Output the [X, Y] coordinate of the center of the cell containing the given text.  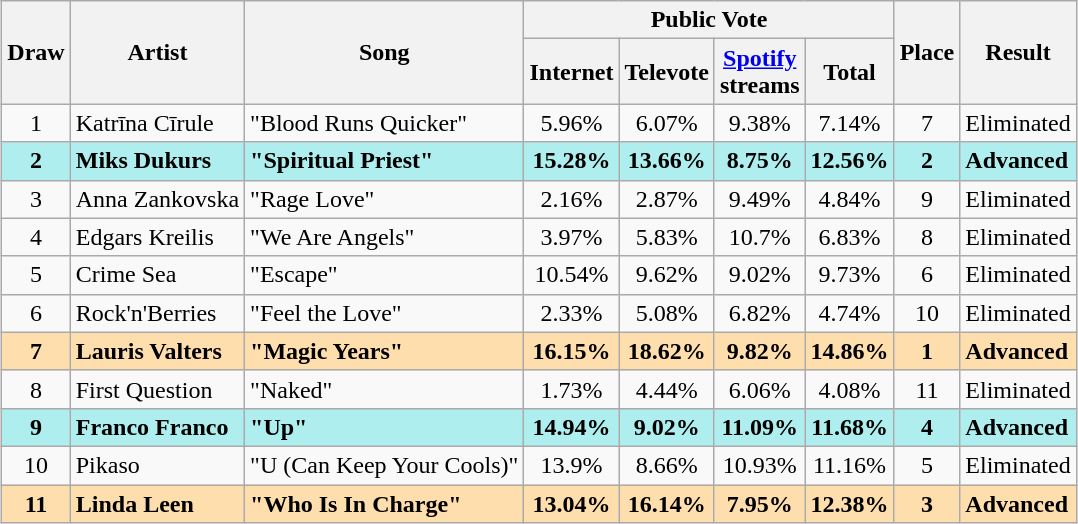
"We Are Angels" [384, 237]
Total [850, 72]
Result [1018, 52]
Pikaso [157, 465]
6.07% [666, 123]
Crime Sea [157, 275]
Draw [36, 52]
13.66% [666, 161]
9.73% [850, 275]
5.96% [572, 123]
16.15% [572, 351]
Televote [666, 72]
Anna Zankovska [157, 199]
"Up" [384, 427]
Franco Franco [157, 427]
6.82% [760, 313]
4.08% [850, 389]
2.87% [666, 199]
11.09% [760, 427]
4.74% [850, 313]
"Rage Love" [384, 199]
8.75% [760, 161]
Lauris Valters [157, 351]
5.08% [666, 313]
Artist [157, 52]
4.84% [850, 199]
6.83% [850, 237]
10.54% [572, 275]
16.14% [666, 503]
9.49% [760, 199]
14.86% [850, 351]
"Blood Runs Quicker" [384, 123]
Rock'n'Berries [157, 313]
12.38% [850, 503]
"Spiritual Priest" [384, 161]
3.97% [572, 237]
13.04% [572, 503]
Edgars Kreilis [157, 237]
"U (Can Keep Your Cools)" [384, 465]
9.82% [760, 351]
12.56% [850, 161]
13.9% [572, 465]
"Who Is In Charge" [384, 503]
Miks Dukurs [157, 161]
1.73% [572, 389]
"Magic Years" [384, 351]
First Question [157, 389]
14.94% [572, 427]
10.7% [760, 237]
Public Vote [709, 20]
11.68% [850, 427]
2.16% [572, 199]
9.62% [666, 275]
"Naked" [384, 389]
2.33% [572, 313]
4.44% [666, 389]
6.06% [760, 389]
Spotifystreams [760, 72]
15.28% [572, 161]
Song [384, 52]
11.16% [850, 465]
9.38% [760, 123]
7.95% [760, 503]
"Escape" [384, 275]
5.83% [666, 237]
Internet [572, 72]
Place [927, 52]
8.66% [666, 465]
"Feel the Love" [384, 313]
7.14% [850, 123]
10.93% [760, 465]
Linda Leen [157, 503]
18.62% [666, 351]
Katrīna Cīrule [157, 123]
